From the cell containing the given text, extract its center point as (X, Y) coordinate. 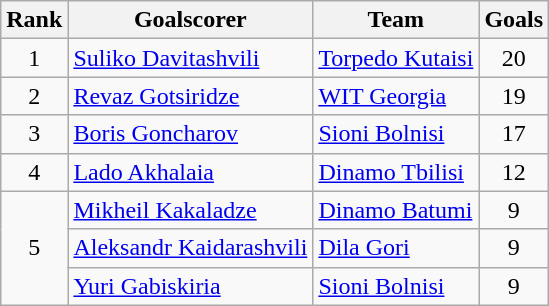
3 (34, 134)
12 (514, 172)
Boris Goncharov (190, 134)
5 (34, 248)
Torpedo Kutaisi (396, 58)
Rank (34, 20)
Mikheil Kakaladze (190, 210)
Goals (514, 20)
Goalscorer (190, 20)
2 (34, 96)
Dinamo Batumi (396, 210)
Suliko Davitashvili (190, 58)
20 (514, 58)
4 (34, 172)
Lado Akhalaia (190, 172)
Yuri Gabiskiria (190, 286)
Aleksandr Kaidarashvili (190, 248)
1 (34, 58)
17 (514, 134)
WIT Georgia (396, 96)
Team (396, 20)
Dila Gori (396, 248)
Dinamo Tbilisi (396, 172)
19 (514, 96)
Revaz Gotsiridze (190, 96)
